Identify which cell holds the provided text, then report its [x, y] central coordinate. 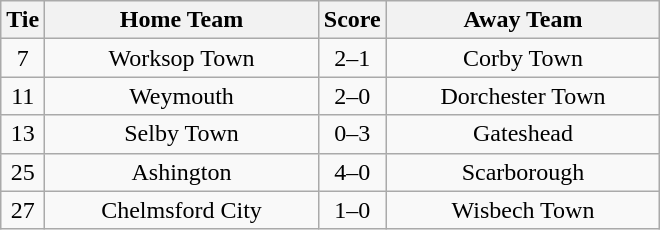
2–1 [352, 58]
Scarborough [523, 172]
Away Team [523, 20]
Weymouth [182, 96]
Tie [23, 20]
11 [23, 96]
25 [23, 172]
1–0 [352, 210]
2–0 [352, 96]
27 [23, 210]
Home Team [182, 20]
Corby Town [523, 58]
13 [23, 134]
Dorchester Town [523, 96]
Selby Town [182, 134]
Score [352, 20]
Chelmsford City [182, 210]
7 [23, 58]
Gateshead [523, 134]
Worksop Town [182, 58]
Ashington [182, 172]
4–0 [352, 172]
0–3 [352, 134]
Wisbech Town [523, 210]
